Search for the cell housing the specified text and yield its (x, y) center coordinate. 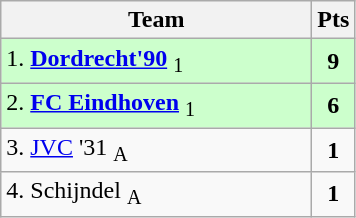
9 (334, 61)
Pts (334, 20)
2. FC Eindhoven 1 (156, 105)
6 (334, 105)
Team (156, 20)
3. JVC '31 A (156, 150)
4. Schijndel A (156, 194)
1. Dordrecht'90 1 (156, 61)
